Capture the cell that displays the provided text and extract its [X, Y] central coordinate. 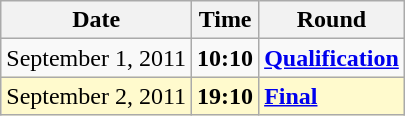
Time [226, 20]
19:10 [226, 96]
10:10 [226, 58]
Qualification [332, 58]
Round [332, 20]
September 2, 2011 [96, 96]
September 1, 2011 [96, 58]
Date [96, 20]
Final [332, 96]
